Output the (x, y) coordinate of the center of the cell containing the given text.  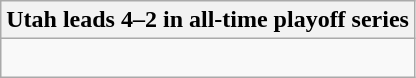
Utah leads 4–2 in all-time playoff series (208, 20)
